Detect which cell encompasses the target text, then output its [X, Y] center coordinate. 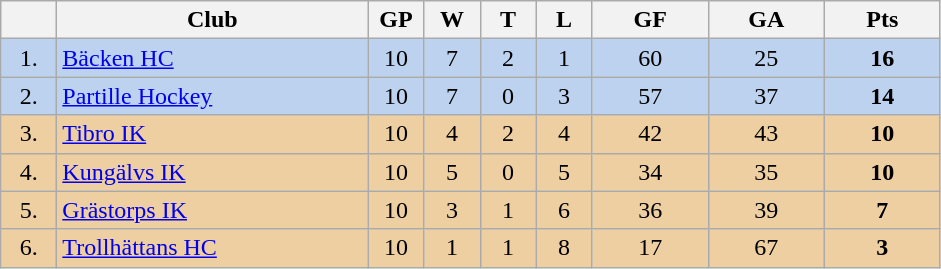
3. [29, 134]
57 [650, 96]
Trollhättans HC [212, 248]
2. [29, 96]
Tibro IK [212, 134]
Partille Hockey [212, 96]
Pts [882, 20]
8 [564, 248]
GP [396, 20]
L [564, 20]
Club [212, 20]
GF [650, 20]
1. [29, 58]
Bäcken HC [212, 58]
Kungälvs IK [212, 172]
14 [882, 96]
35 [766, 172]
6. [29, 248]
37 [766, 96]
W [452, 20]
34 [650, 172]
39 [766, 210]
4. [29, 172]
Grästorps IK [212, 210]
5. [29, 210]
GA [766, 20]
67 [766, 248]
T [508, 20]
17 [650, 248]
42 [650, 134]
25 [766, 58]
43 [766, 134]
36 [650, 210]
6 [564, 210]
60 [650, 58]
16 [882, 58]
